Find where the given text appears and provide that cell's center as [X, Y] coordinate. 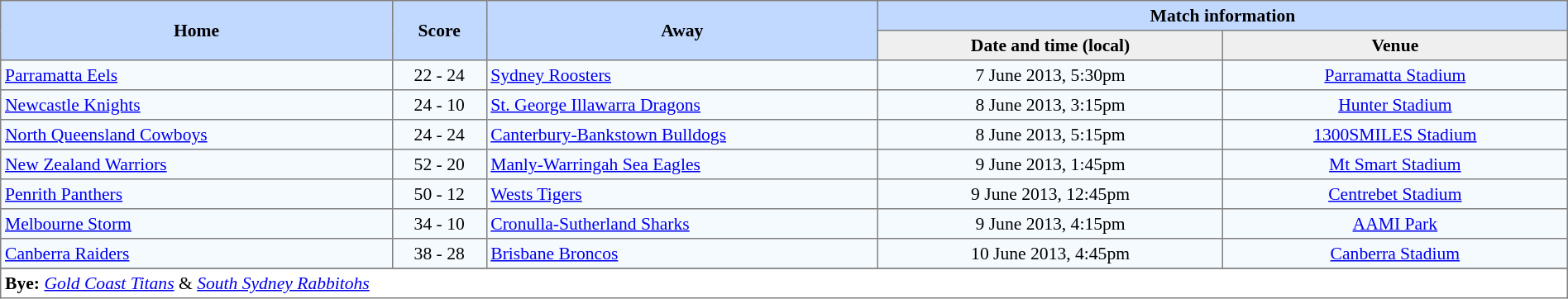
9 June 2013, 1:45pm [1050, 164]
Hunter Stadium [1394, 105]
Manly-Warringah Sea Eagles [682, 164]
Date and time (local) [1050, 45]
7 June 2013, 5:30pm [1050, 75]
Melbourne Storm [197, 224]
Canterbury-Bankstown Bulldogs [682, 135]
St. George Illawarra Dragons [682, 105]
Wests Tigers [682, 194]
Penrith Panthers [197, 194]
Newcastle Knights [197, 105]
10 June 2013, 4:45pm [1050, 254]
50 - 12 [439, 194]
Away [682, 31]
Score [439, 31]
Match information [1223, 16]
24 - 24 [439, 135]
9 June 2013, 12:45pm [1050, 194]
1300SMILES Stadium [1394, 135]
9 June 2013, 4:15pm [1050, 224]
Parramatta Stadium [1394, 75]
Bye: Gold Coast Titans & South Sydney Rabbitohs [784, 283]
8 June 2013, 5:15pm [1050, 135]
52 - 20 [439, 164]
Venue [1394, 45]
New Zealand Warriors [197, 164]
Canberra Stadium [1394, 254]
Centrebet Stadium [1394, 194]
22 - 24 [439, 75]
North Queensland Cowboys [197, 135]
AAMI Park [1394, 224]
Parramatta Eels [197, 75]
Canberra Raiders [197, 254]
24 - 10 [439, 105]
34 - 10 [439, 224]
Brisbane Broncos [682, 254]
38 - 28 [439, 254]
8 June 2013, 3:15pm [1050, 105]
Home [197, 31]
Sydney Roosters [682, 75]
Mt Smart Stadium [1394, 164]
Cronulla-Sutherland Sharks [682, 224]
